Find where the given text appears and provide that cell's center as (x, y) coordinate. 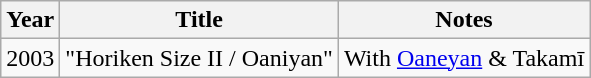
2003 (30, 58)
"Horiken Size II / Oaniyan" (200, 58)
Year (30, 20)
Notes (464, 20)
Title (200, 20)
With Oaneyan & Takamī (464, 58)
